Find where the given text appears and provide that cell's center as [X, Y] coordinate. 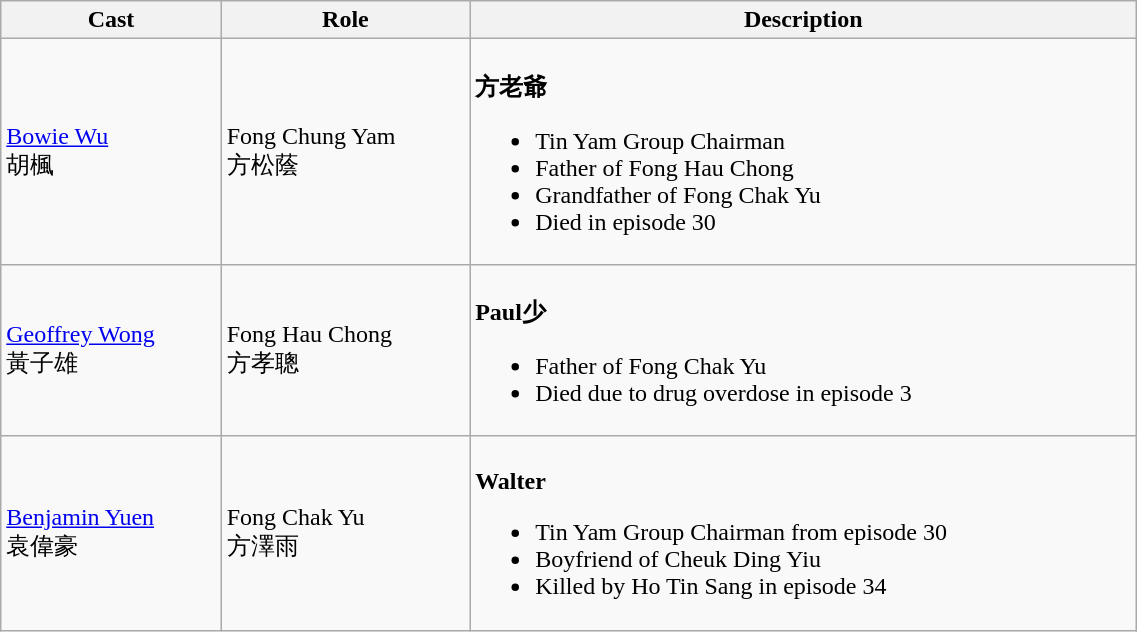
Description [804, 20]
Fong Hau Chong 方孝聰 [345, 350]
Fong Chak Yu 方澤雨 [345, 533]
Benjamin Yuen 袁偉豪 [111, 533]
Fong Chung Yam 方松蔭 [345, 152]
WalterTin Yam Group Chairman from episode 30Boyfriend of Cheuk Ding YiuKilled by Ho Tin Sang in episode 34 [804, 533]
Cast [111, 20]
Bowie Wu 胡楓 [111, 152]
Geoffrey Wong 黃子雄 [111, 350]
Paul少Father of Fong Chak YuDied due to drug overdose in episode 3 [804, 350]
方老爺Tin Yam Group ChairmanFather of Fong Hau ChongGrandfather of Fong Chak YuDied in episode 30 [804, 152]
Role [345, 20]
